Find where the given text appears and provide that cell's center as [X, Y] coordinate. 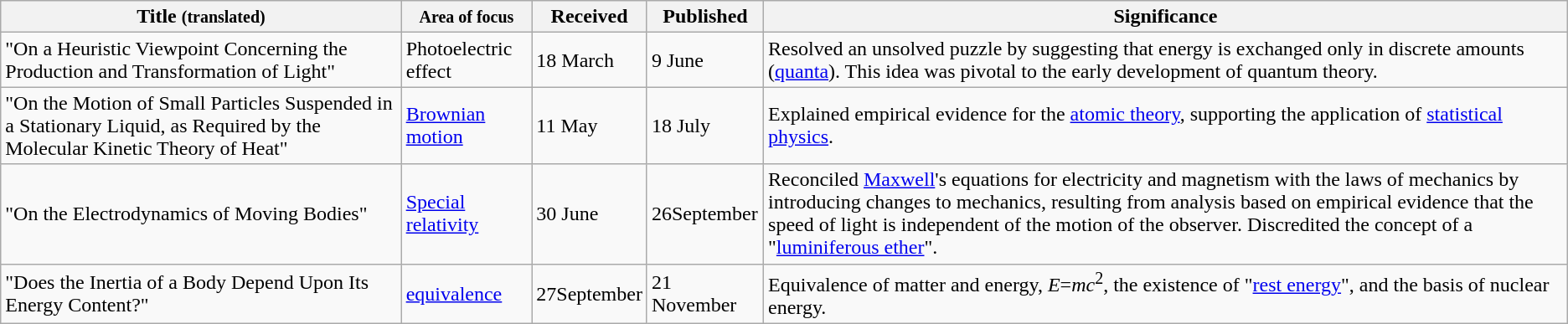
equivalence [467, 294]
Area of focus [467, 17]
Explained empirical evidence for the atomic theory, supporting the application of statistical physics. [1166, 126]
Received [590, 17]
"On a Heuristic Viewpoint Concerning the Production and Transformation of Light" [201, 60]
Special relativity [467, 214]
21 November [705, 294]
"Does the Inertia of a Body Depend Upon Its Energy Content?" [201, 294]
26September [705, 214]
Equivalence of matter and energy, E=mc2, the existence of "rest energy", and the basis of nuclear energy. [1166, 294]
27September [590, 294]
Significance [1166, 17]
Brownian motion [467, 126]
30 June [590, 214]
"On the Electrodynamics of Moving Bodies" [201, 214]
Title (translated) [201, 17]
Published [705, 17]
9 June [705, 60]
18 March [590, 60]
18 July [705, 126]
11 May [590, 126]
"On the Motion of Small Particles Suspended in a Stationary Liquid, as Required by the Molecular Kinetic Theory of Heat" [201, 126]
Photoelectric effect [467, 60]
